Detect which cell encompasses the target text, then output its (x, y) center coordinate. 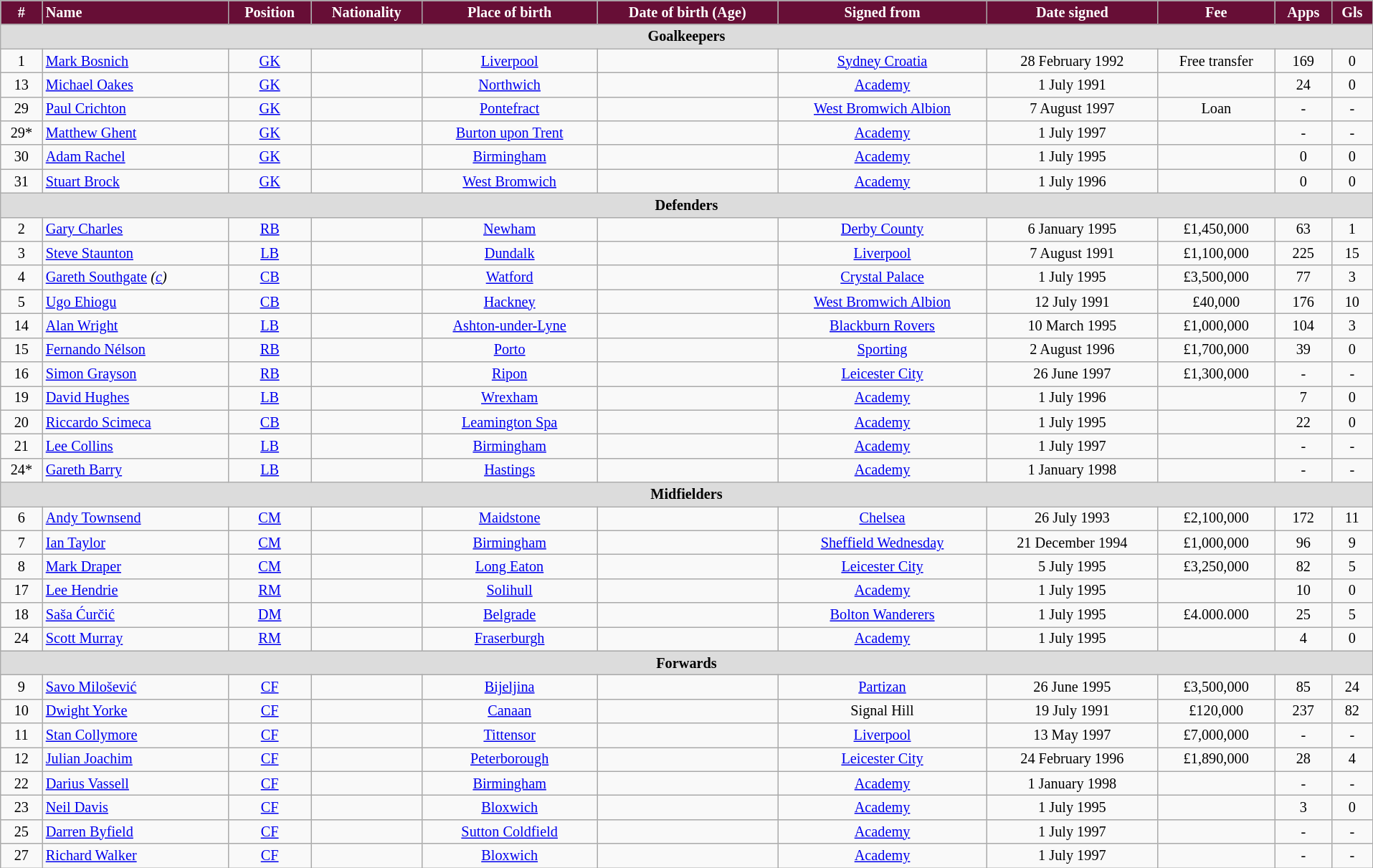
19 July 1991 (1072, 711)
24 February 1996 (1072, 759)
28 (1303, 759)
Darius Vassell (136, 783)
Midfielders (687, 494)
Tittensor (510, 735)
8 (22, 566)
Apps (1303, 12)
63 (1303, 229)
Gls (1352, 12)
Stuart Brock (136, 181)
£1,700,000 (1216, 350)
7 August 1997 (1072, 109)
Newham (510, 229)
£3,250,000 (1216, 566)
19 (22, 398)
Derby County (882, 229)
23 (22, 807)
Bolton Wanderers (882, 614)
Partizan (882, 687)
Signed from (882, 12)
77 (1303, 277)
Loan (1216, 109)
£4.000.000 (1216, 614)
104 (1303, 325)
237 (1303, 711)
Date signed (1072, 12)
Chelsea (882, 518)
£120,000 (1216, 711)
Ripon (510, 373)
30 (22, 157)
1 July 1991 (1072, 85)
Place of birth (510, 12)
Sporting (882, 350)
2 (22, 229)
Lee Hendrie (136, 591)
Wrexham (510, 398)
Free transfer (1216, 60)
Fee (1216, 12)
10 March 1995 (1072, 325)
Watford (510, 277)
Name (136, 12)
85 (1303, 687)
172 (1303, 518)
29 (22, 109)
Canaan (510, 711)
Hackney (510, 302)
Sydney Croatia (882, 60)
27 (22, 856)
28 February 1992 (1072, 60)
169 (1303, 60)
Sutton Coldfield (510, 831)
Hastings (510, 470)
Peterborough (510, 759)
Date of birth (Age) (688, 12)
12 (22, 759)
26 June 1997 (1072, 373)
31 (22, 181)
20 (22, 422)
21 (22, 446)
7 August 1991 (1072, 253)
21 December 1994 (1072, 543)
Porto (510, 350)
Leamington Spa (510, 422)
Fraserburgh (510, 639)
Goalkeepers (687, 37)
Dwight Yorke (136, 711)
£1,450,000 (1216, 229)
Gareth Barry (136, 470)
Defenders (687, 205)
96 (1303, 543)
Solihull (510, 591)
6 (22, 518)
Ashton-under-Lyne (510, 325)
Sheffield Wednesday (882, 543)
13 May 1997 (1072, 735)
12 July 1991 (1072, 302)
13 (22, 85)
Ugo Ehiogu (136, 302)
Andy Townsend (136, 518)
Nationality (367, 12)
Forwards (687, 663)
Mark Bosnich (136, 60)
Signal Hill (882, 711)
Northwich (510, 85)
Steve Staunton (136, 253)
Dundalk (510, 253)
Blackburn Rovers (882, 325)
£7,000,000 (1216, 735)
Saša Ćurčić (136, 614)
24* (22, 470)
39 (1303, 350)
Matthew Ghent (136, 133)
Stan Collymore (136, 735)
Mark Draper (136, 566)
Adam Rachel (136, 157)
Savo Milošević (136, 687)
225 (1303, 253)
Michael Oakes (136, 85)
5 July 1995 (1072, 566)
Long Eaton (510, 566)
26 July 1993 (1072, 518)
West Bromwich (510, 181)
17 (22, 591)
Alan Wright (136, 325)
Gareth Southgate (c) (136, 277)
Belgrade (510, 614)
2 August 1996 (1072, 350)
Crystal Palace (882, 277)
£40,000 (1216, 302)
Lee Collins (136, 446)
£1,890,000 (1216, 759)
Riccardo Scimeca (136, 422)
Darren Byfield (136, 831)
DM (270, 614)
£1,300,000 (1216, 373)
Maidstone (510, 518)
Bijeljina (510, 687)
18 (22, 614)
# (22, 12)
26 June 1995 (1072, 687)
Neil Davis (136, 807)
6 January 1995 (1072, 229)
Position (270, 12)
Paul Crichton (136, 109)
Simon Grayson (136, 373)
Burton upon Trent (510, 133)
£1,100,000 (1216, 253)
Julian Joachim (136, 759)
£2,100,000 (1216, 518)
Ian Taylor (136, 543)
14 (22, 325)
29* (22, 133)
Pontefract (510, 109)
16 (22, 373)
Richard Walker (136, 856)
176 (1303, 302)
Scott Murray (136, 639)
David Hughes (136, 398)
Fernando Nélson (136, 350)
Gary Charles (136, 229)
